Scan for the cell matching the given text and deliver its (X, Y) coordinate at center. 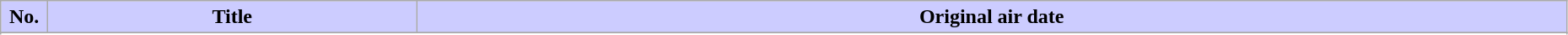
No. (24, 17)
Title (232, 17)
Original air date (992, 17)
